Detect which cell encompasses the target text, then output its [X, Y] center coordinate. 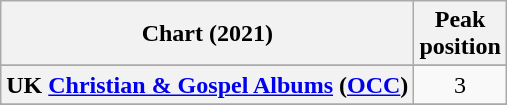
UK Christian & Gospel Albums (OCC) [208, 85]
3 [460, 85]
Peakposition [460, 34]
Chart (2021) [208, 34]
